Find where the given text appears and provide that cell's center as (X, Y) coordinate. 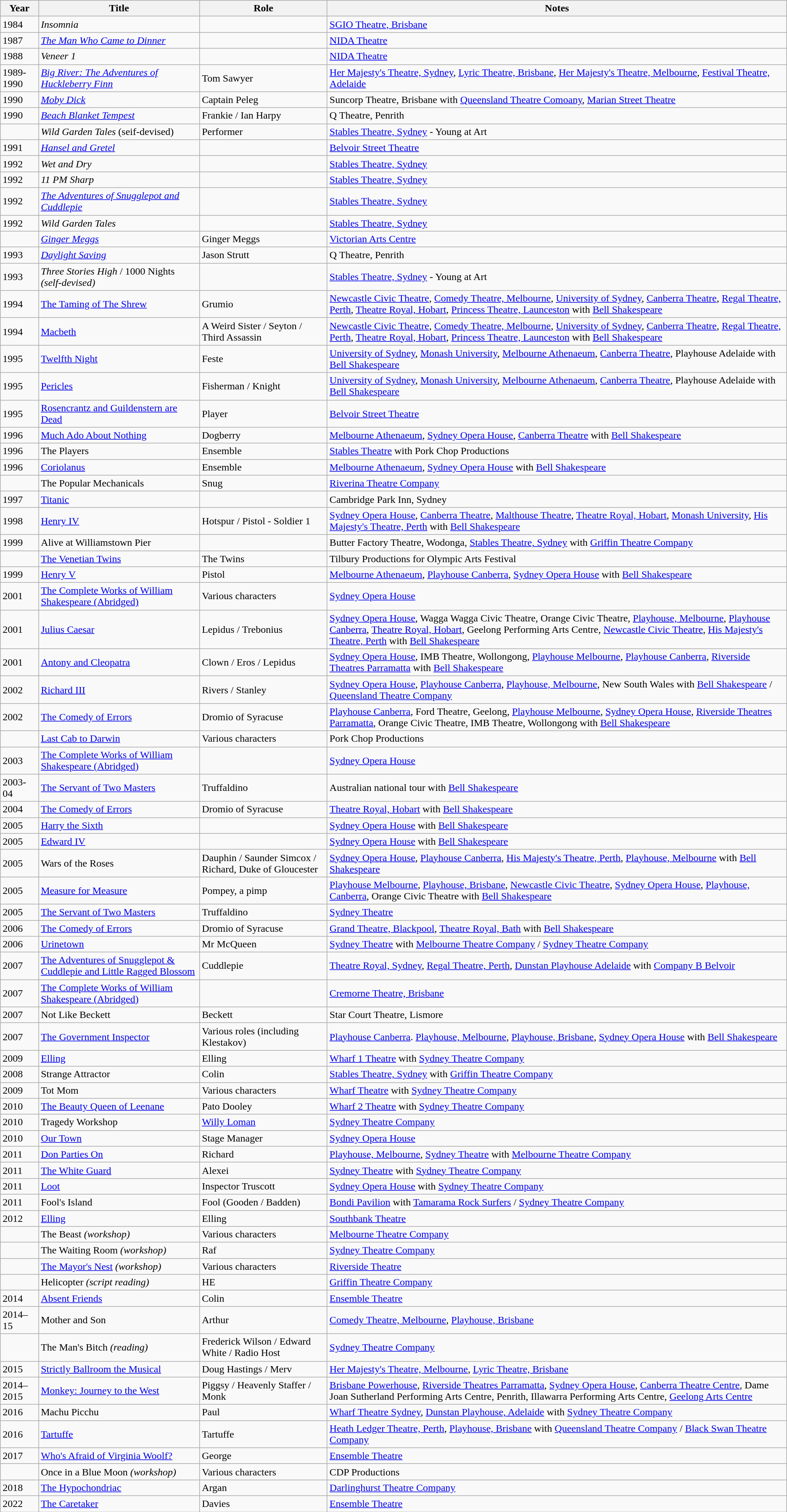
Richard III (119, 690)
Who's Afraid of Virginia Woolf? (119, 1456)
Insomnia (119, 24)
Bondi Pavilion with Tamarama Rock Surfers / Sydney Theatre Company (557, 1202)
Year (19, 8)
2003 (19, 760)
Sydney Opera House with Sydney Theatre Company (557, 1186)
Playhouse, Melbourne, Sydney Theatre with Melbourne Theatre Company (557, 1154)
Big River: The Adventures of Huckleberry Finn (119, 78)
Melbourne Athenaeum, Playhouse Canberra, Sydney Opera House with Bell Shakespeare (557, 575)
Notes (557, 8)
Don Parties On (119, 1154)
Griffin Theatre Company (557, 1282)
Pericles (119, 386)
Her Majesty's Theatre, Melbourne, Lyric Theatre, Brisbane (557, 1369)
1988 (19, 56)
The Beauty Queen of Leenane (119, 1106)
Last Cab to Darwin (119, 739)
11 PM Sharp (119, 180)
Harry the Sixth (119, 825)
Our Town (119, 1138)
Stables Theatre with Pork Chop Productions (557, 451)
Sydney Opera House, Canberra Theatre, Malthouse Theatre, Theatre Royal, Hobart, Monash University, His Majesty's Theatre, Perth with Bell Shakespeare (557, 521)
Heath Ledger Theatre, Perth, Playhouse, Brisbane with Queensland Theatre Company / Black Swan Theatre Company (557, 1434)
Twelfth Night (119, 359)
Three Stories High / 1000 Nights (self-devised) (119, 277)
1984 (19, 24)
Southbank Theatre (557, 1218)
The Venetian Twins (119, 559)
The Beast (workshop) (119, 1234)
2014–15 (19, 1320)
Jason Strutt (264, 255)
2014–2015 (19, 1391)
Beach Blanket Tempest (119, 116)
2003-04 (19, 788)
Riverside Theatre (557, 1266)
Dauphin / Saunder Simcox / Richard, Duke of Gloucester (264, 863)
Grand Theatre, Blackpool, Theatre Royal, Bath with Bell Shakespeare (557, 928)
The Mayor's Nest (workshop) (119, 1266)
Pork Chop Productions (557, 739)
Pistol (264, 575)
Fool's Island (119, 1202)
2022 (19, 1504)
Cremorne Theatre, Brisbane (557, 993)
1989-1990 (19, 78)
Fisherman / Knight (264, 386)
Melbourne Theatre Company (557, 1234)
Daylight Saving (119, 255)
Wharf 2 Theatre with Sydney Theatre Company (557, 1106)
The Man Who Came to Dinner (119, 40)
Wild Garden Tales (seif-devised) (119, 132)
2015 (19, 1369)
1991 (19, 148)
Measure for Measure (119, 891)
Inspector Truscott (264, 1186)
The Taming of The Shrew (119, 304)
Captain Peleg (264, 100)
Tilbury Productions for Olympic Arts Festival (557, 559)
Sydney Theatre (557, 912)
Melbourne Athenaeum, Sydney Opera House with Bell Shakespeare (557, 467)
Arthur (264, 1320)
The White Guard (119, 1170)
Wharf 1 Theatre with Sydney Theatre Company (557, 1058)
Cuddlepie (264, 966)
Tom Sawyer (264, 78)
Suncorp Theatre, Brisbane with Queensland Theatre Comoany, Marian Street Theatre (557, 100)
Richard (264, 1154)
Piggsy / Heavenly Staffer / Monk (264, 1391)
The Popular Mechanicals (119, 483)
SGIO Theatre, Brisbane (557, 24)
Clown / Eros / Lepidus (264, 663)
Hotspur / Pistol - Soldier 1 (264, 521)
Sydney Opera House, IMB Theatre, Wollongong, Playhouse Melbourne, Playhouse Canberra, Riverside Theatres Parramatta with Bell Shakespeare (557, 663)
Urinetown (119, 944)
Frankie / Ian Harpy (264, 116)
Pompey, a pimp (264, 891)
Frederick Wilson / Edward White / Radio Host (264, 1347)
Wharf Theatre with Sydney Theatre Company (557, 1090)
Not Like Beckett (119, 1015)
Victorian Arts Centre (557, 239)
Strictly Ballroom the Musical (119, 1369)
Player (264, 414)
2014 (19, 1298)
Paul (264, 1412)
The Twins (264, 559)
Macbeth (119, 331)
2018 (19, 1488)
Theatre Royal, Sydney, Regal Theatre, Perth, Dunstan Playhouse Adelaide with Company B Belvoir (557, 966)
Moby Dick (119, 100)
The Government Inspector (119, 1037)
Various roles (including Klestakov) (264, 1037)
Pato Dooley (264, 1106)
The Caretaker (119, 1504)
Butter Factory Theatre, Wodonga, Stables Theatre, Sydney with Griffin Theatre Company (557, 542)
The Waiting Room (workshop) (119, 1250)
HE (264, 1282)
Strange Attractor (119, 1074)
Argan (264, 1488)
Darlinghurst Theatre Company (557, 1488)
2012 (19, 1218)
Sydney Opera House, Playhouse Canberra, Playhouse, Melbourne, New South Wales with Bell Shakespeare / Queensland Theatre Company (557, 690)
2004 (19, 809)
Riverina Theatre Company (557, 483)
The Adventures of Snugglepot and Cuddlepie (119, 201)
Cambridge Park Inn, Sydney (557, 499)
Comedy Theatre, Melbourne, Playhouse, Brisbane (557, 1320)
Raf (264, 1250)
A Weird Sister / Seyton / Third Assassin (264, 331)
Grumio (264, 304)
Beckett (264, 1015)
The Man's Bitch (reading) (119, 1347)
Title (119, 8)
Wild Garden Tales (119, 223)
1987 (19, 40)
Sydney Theatre with Melbourne Theatre Company / Sydney Theatre Company (557, 944)
Loot (119, 1186)
Coriolanus (119, 467)
Doug Hastings / Merv (264, 1369)
Wars of the Roses (119, 863)
Veneer 1 (119, 56)
Once in a Blue Moon (workshop) (119, 1472)
Playhouse Canberra. Playhouse, Melbourne, Playhouse, Brisbane, Sydney Opera House with Bell Shakespeare (557, 1037)
Snug (264, 483)
Stage Manager (264, 1138)
The Players (119, 451)
Feste (264, 359)
Wet and Dry (119, 164)
Henry V (119, 575)
Mr McQueen (264, 944)
Much Ado About Nothing (119, 435)
Willy Loman (264, 1122)
1997 (19, 499)
Henry IV (119, 521)
Absent Friends (119, 1298)
Edward IV (119, 841)
2008 (19, 1074)
Her Majesty's Theatre, Sydney, Lyric Theatre, Brisbane, Her Majesty's Theatre, Melbourne, Festival Theatre, Adelaide (557, 78)
Dogberry (264, 435)
Role (264, 8)
Rivers / Stanley (264, 690)
Julius Caesar (119, 629)
Tot Mom (119, 1090)
Star Court Theatre, Lismore (557, 1015)
Alexei (264, 1170)
Australian national tour with Bell Shakespeare (557, 788)
Sydney Opera House, Playhouse Canberra, His Majesty's Theatre, Perth, Playhouse, Melbourne with Bell Shakespeare (557, 863)
Theatre Royal, Hobart with Bell Shakespeare (557, 809)
Antony and Cleopatra (119, 663)
Mother and Son (119, 1320)
Helicopter (script reading) (119, 1282)
The Adventures of Snugglepot & Cuddlepie and Little Ragged Blossom (119, 966)
Lepidus / Trebonius (264, 629)
2017 (19, 1456)
Machu Picchu (119, 1412)
The Hypochondriac (119, 1488)
Fool (Gooden / Badden) (264, 1202)
Rosencrantz and Guildenstern are Dead (119, 414)
Melbourne Athenaeum, Sydney Opera House, Canberra Theatre with Bell Shakespeare (557, 435)
Stables Theatre, Sydney with Griffin Theatre Company (557, 1074)
1998 (19, 521)
Wharf Theatre Sydney, Dunstan Playhouse, Adelaide with Sydney Theatre Company (557, 1412)
Sydney Theatre with Sydney Theatre Company (557, 1170)
George (264, 1456)
Alive at Williamstown Pier (119, 542)
Titanic (119, 499)
Performer (264, 132)
CDP Productions (557, 1472)
Monkey: Journey to the West (119, 1391)
Hansel and Gretel (119, 148)
Tragedy Workshop (119, 1122)
Davies (264, 1504)
